Output the (X, Y) coordinate of the center of the cell containing the given text.  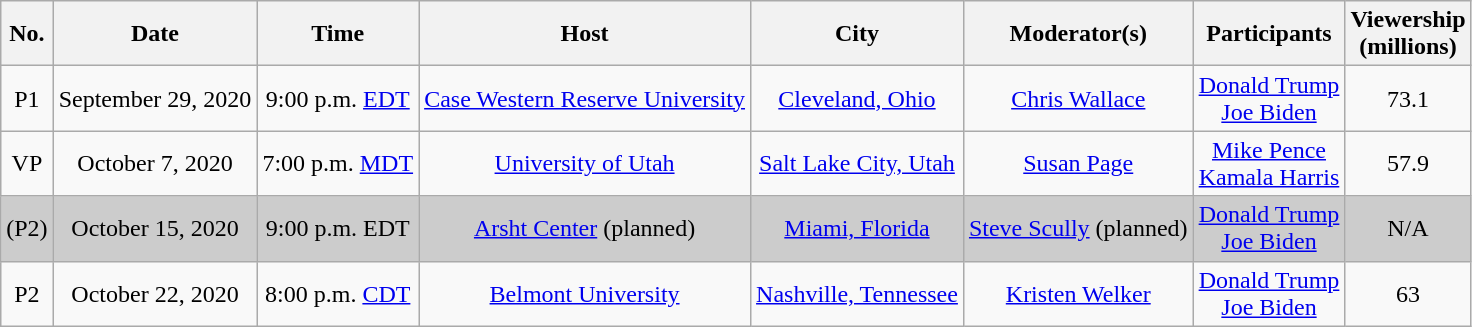
7:00 p.m. MDT (338, 164)
Participants (1269, 34)
Chris Wallace (1078, 98)
Mike PenceKamala Harris (1269, 164)
Date (155, 34)
Host (585, 34)
Moderator(s) (1078, 34)
Salt Lake City, Utah (858, 164)
Cleveland, Ohio (858, 98)
Belmont University (585, 294)
October 22, 2020 (155, 294)
Arsht Center (planned) (585, 228)
Susan Page (1078, 164)
October 7, 2020 (155, 164)
Miami, Florida (858, 228)
63 (1408, 294)
Viewership(millions) (1408, 34)
VP (27, 164)
University of Utah (585, 164)
P2 (27, 294)
P1 (27, 98)
No. (27, 34)
57.9 (1408, 164)
Case Western Reserve University (585, 98)
October 15, 2020 (155, 228)
(P2) (27, 228)
N/A (1408, 228)
Time (338, 34)
City (858, 34)
Steve Scully (planned) (1078, 228)
Kristen Welker (1078, 294)
73.1 (1408, 98)
8:00 p.m. CDT (338, 294)
Nashville, Tennessee (858, 294)
September 29, 2020 (155, 98)
